Find where the given text appears and provide that cell's center as (X, Y) coordinate. 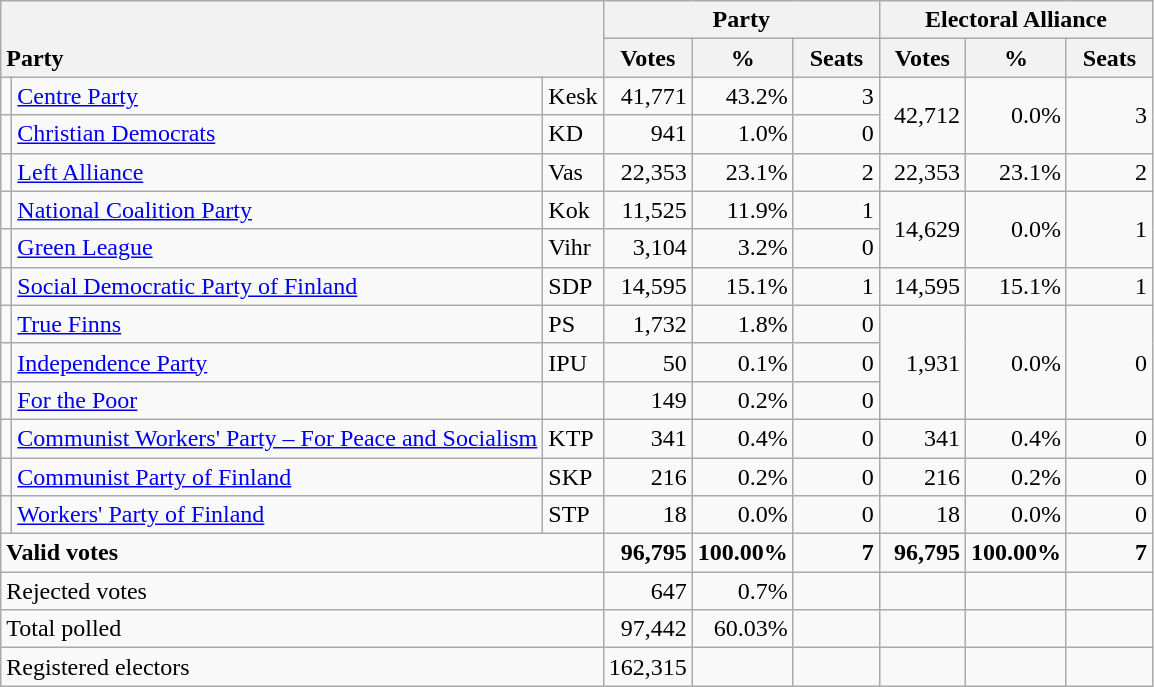
KD (573, 134)
Total polled (302, 629)
Electoral Alliance (1016, 20)
3,104 (648, 248)
Workers' Party of Finland (278, 515)
Vihr (573, 248)
PS (573, 324)
Vas (573, 172)
Independence Party (278, 362)
1,931 (922, 362)
162,315 (648, 667)
IPU (573, 362)
Centre Party (278, 96)
14,629 (922, 229)
STP (573, 515)
149 (648, 400)
42,712 (922, 115)
Valid votes (302, 553)
SKP (573, 477)
Christian Democrats (278, 134)
11,525 (648, 210)
Left Alliance (278, 172)
43.2% (742, 96)
SDP (573, 286)
KTP (573, 438)
0.1% (742, 362)
1.8% (742, 324)
1.0% (742, 134)
National Coalition Party (278, 210)
647 (648, 591)
0.7% (742, 591)
Communist Workers' Party – For Peace and Socialism (278, 438)
Green League (278, 248)
Communist Party of Finland (278, 477)
50 (648, 362)
Registered electors (302, 667)
60.03% (742, 629)
True Finns (278, 324)
941 (648, 134)
3.2% (742, 248)
Kesk (573, 96)
1,732 (648, 324)
41,771 (648, 96)
Rejected votes (302, 591)
11.9% (742, 210)
Social Democratic Party of Finland (278, 286)
97,442 (648, 629)
Kok (573, 210)
For the Poor (278, 400)
